Output the [x, y] coordinate of the center of the cell containing the given text.  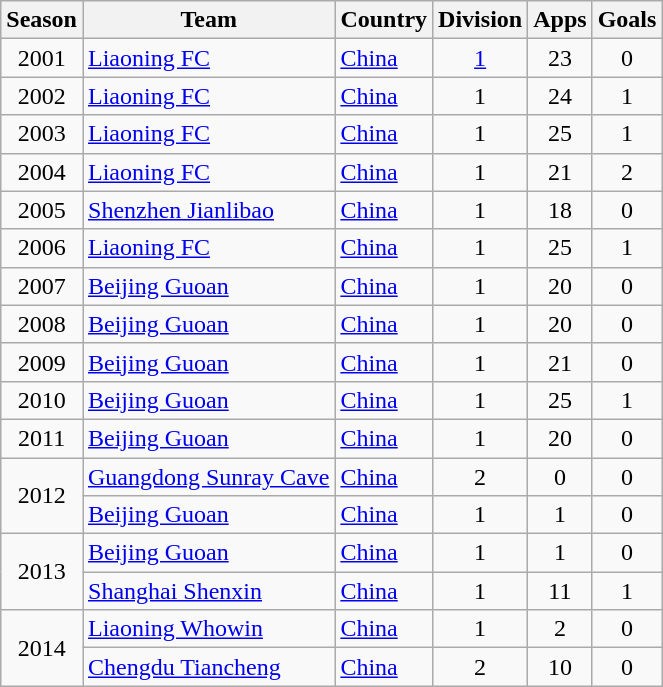
2009 [42, 362]
2014 [42, 648]
10 [560, 667]
Shenzhen Jianlibao [208, 210]
2004 [42, 172]
2011 [42, 438]
Country [384, 20]
2003 [42, 134]
Division [480, 20]
2005 [42, 210]
Apps [560, 20]
Guangdong Sunray Cave [208, 477]
Season [42, 20]
Team [208, 20]
2013 [42, 572]
24 [560, 96]
2007 [42, 286]
11 [560, 591]
2002 [42, 96]
2008 [42, 324]
18 [560, 210]
Shanghai Shenxin [208, 591]
2001 [42, 58]
Liaoning Whowin [208, 629]
2006 [42, 248]
Goals [627, 20]
Chengdu Tiancheng [208, 667]
2010 [42, 400]
23 [560, 58]
2012 [42, 496]
